From the cell containing the given text, extract its center point as (X, Y) coordinate. 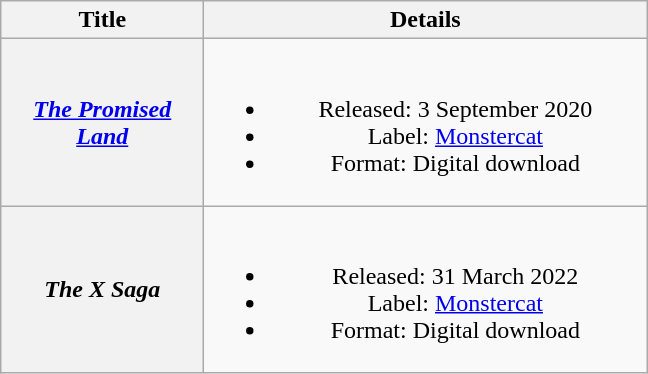
Released: 3 September 2020Label: MonstercatFormat: Digital download (426, 122)
Released: 31 March 2022Label: MonstercatFormat: Digital download (426, 290)
The X Saga (102, 290)
The Promised Land (102, 122)
Details (426, 20)
Title (102, 20)
